Return the (X, Y) coordinate for the center point of the cell that contains the specified text.  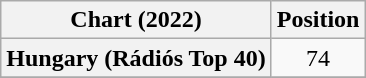
Hungary (Rádiós Top 40) (136, 58)
Position (318, 20)
Chart (2022) (136, 20)
74 (318, 58)
